Find where the given text appears and provide that cell's center as [X, Y] coordinate. 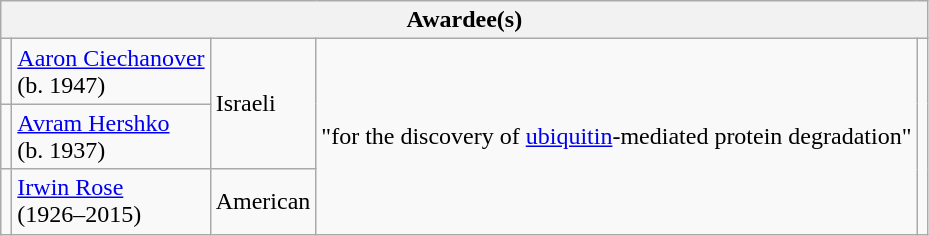
Avram Hershko(b. 1937) [111, 136]
American [263, 202]
Israeli [263, 104]
Irwin Rose(1926–2015) [111, 202]
Awardee(s) [464, 20]
Aaron Ciechanover(b. 1947) [111, 72]
"for the discovery of ubiquitin-mediated protein degradation" [616, 136]
